Scan for the cell matching the given text and deliver its [x, y] coordinate at center. 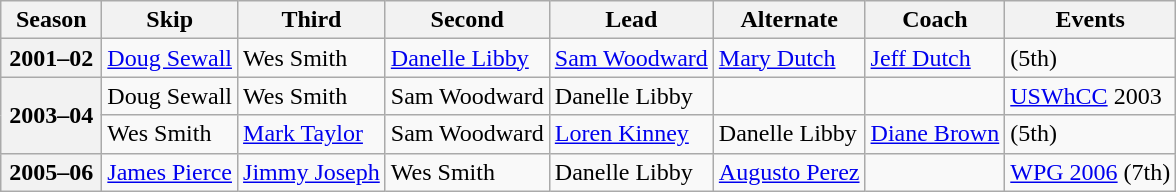
Alternate [789, 20]
Loren Kinney [631, 134]
Third [312, 20]
James Pierce [170, 172]
Jimmy Joseph [312, 172]
WPG 2006 (7th) [1090, 172]
Jeff Dutch [935, 58]
Coach [935, 20]
USWhCC 2003 [1090, 96]
Diane Brown [935, 134]
Mary Dutch [789, 58]
Second [467, 20]
2005–06 [52, 172]
2001–02 [52, 58]
Season [52, 20]
Mark Taylor [312, 134]
Lead [631, 20]
Skip [170, 20]
Events [1090, 20]
Augusto Perez [789, 172]
2003–04 [52, 115]
